Scan for the cell matching the given text and deliver its (X, Y) coordinate at center. 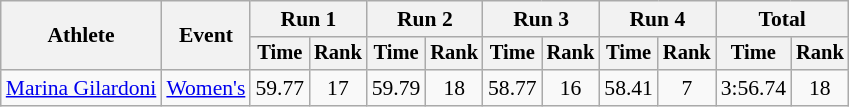
Women's (206, 88)
59.79 (396, 88)
17 (338, 88)
Run 4 (657, 19)
58.41 (628, 88)
7 (687, 88)
59.77 (280, 88)
Run 3 (541, 19)
Athlete (82, 36)
3:56.74 (754, 88)
Event (206, 36)
Marina Gilardoni (82, 88)
Run 2 (425, 19)
Run 1 (308, 19)
58.77 (512, 88)
Total (782, 19)
16 (571, 88)
